Return [X, Y] of the center of cell containing provided text 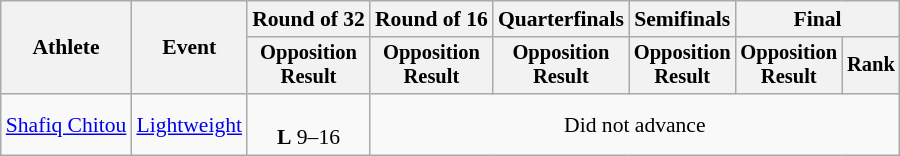
Semifinals [682, 19]
Rank [871, 66]
Did not advance [635, 124]
Event [189, 48]
Lightweight [189, 124]
Quarterfinals [561, 19]
Athlete [66, 48]
Round of 32 [308, 19]
L 9–16 [308, 124]
Final [817, 19]
Shafiq Chitou [66, 124]
Round of 16 [432, 19]
